From the cell containing the given text, extract its center point as [x, y] coordinate. 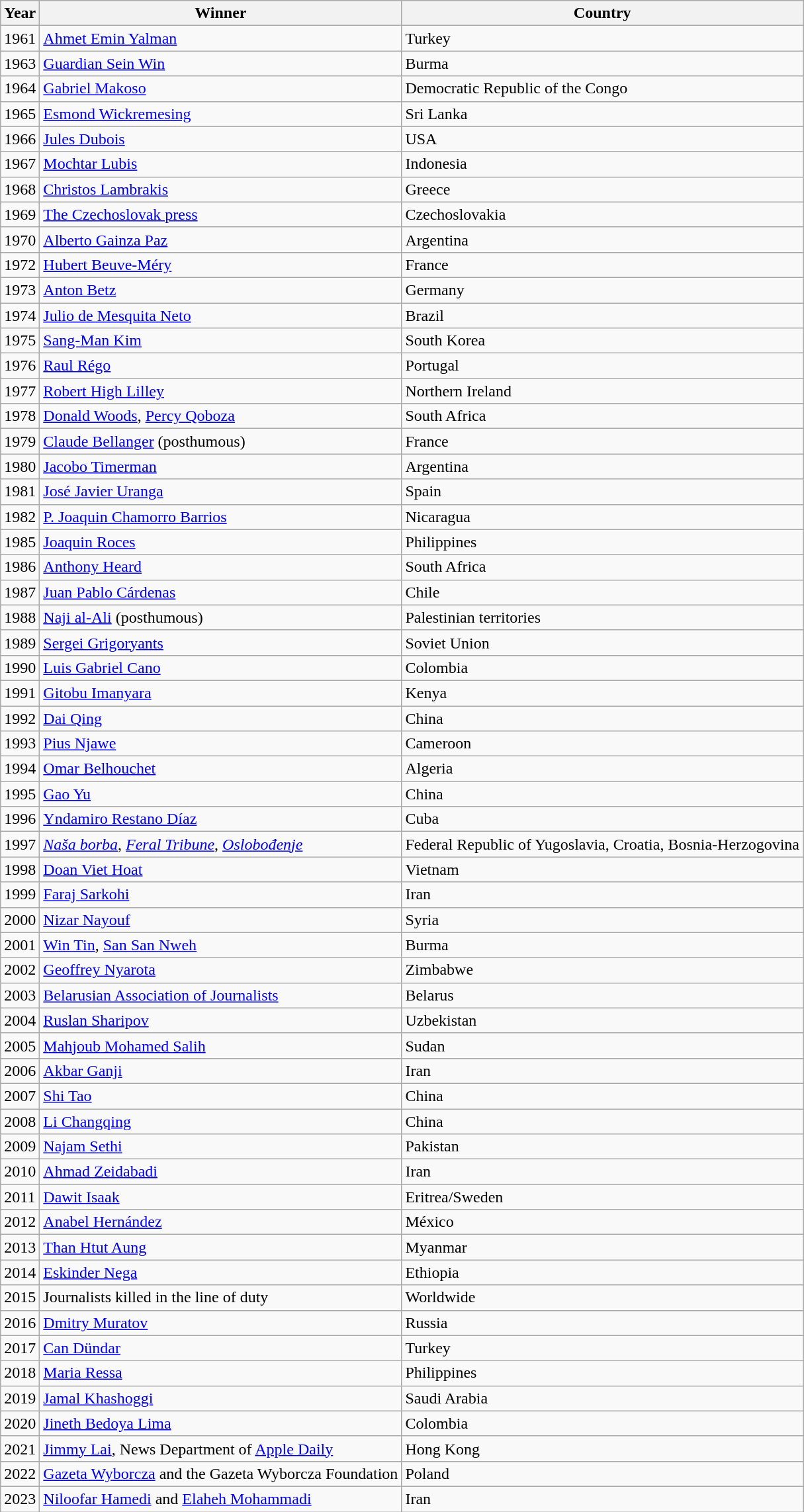
Anton Betz [221, 290]
Cameroon [602, 744]
Win Tin, San San Nweh [221, 945]
1997 [20, 844]
Alberto Gainza Paz [221, 240]
Ahmad Zeidabadi [221, 1172]
Juan Pablo Cárdenas [221, 592]
Worldwide [602, 1298]
1989 [20, 643]
2019 [20, 1398]
USA [602, 139]
2006 [20, 1071]
Gazeta Wyborcza and the Gazeta Wyborcza Foundation [221, 1474]
Greece [602, 189]
1972 [20, 265]
Spain [602, 492]
1987 [20, 592]
1969 [20, 214]
Esmond Wickremesing [221, 114]
1967 [20, 164]
2007 [20, 1096]
The Czechoslovak press [221, 214]
2009 [20, 1147]
Jules Dubois [221, 139]
Joaquin Roces [221, 542]
Raul Régo [221, 366]
Myanmar [602, 1247]
Sergei Grigoryants [221, 643]
Jineth Bedoya Lima [221, 1423]
Yndamiro Restano Díaz [221, 819]
Chile [602, 592]
Jamal Khashoggi [221, 1398]
Akbar Ganji [221, 1071]
P. Joaquin Chamorro Barrios [221, 517]
2003 [20, 995]
Naša borba, Feral Tribune, Oslobođenje [221, 844]
Naji al-Ali (posthumous) [221, 617]
Saudi Arabia [602, 1398]
2015 [20, 1298]
Niloofar Hamedi and Elaheh Mohammadi [221, 1499]
Doan Viet Hoat [221, 869]
Claude Bellanger (posthumous) [221, 441]
2020 [20, 1423]
2008 [20, 1122]
1977 [20, 391]
Geoffrey Nyarota [221, 970]
Pakistan [602, 1147]
Belarus [602, 995]
Year [20, 13]
1991 [20, 693]
1993 [20, 744]
Luis Gabriel Cano [221, 668]
Robert High Lilley [221, 391]
Guardian Sein Win [221, 64]
1994 [20, 769]
2010 [20, 1172]
Anthony Heard [221, 567]
Anabel Hernández [221, 1222]
Gabriel Makoso [221, 89]
Faraj Sarkohi [221, 895]
2013 [20, 1247]
2018 [20, 1373]
Soviet Union [602, 643]
Germany [602, 290]
Christos Lambrakis [221, 189]
Pius Njawe [221, 744]
2004 [20, 1020]
Donald Woods, Percy Qoboza [221, 416]
Brazil [602, 316]
Sri Lanka [602, 114]
Najam Sethi [221, 1147]
1981 [20, 492]
2012 [20, 1222]
Country [602, 13]
Dawit Isaak [221, 1197]
1965 [20, 114]
Vietnam [602, 869]
Federal Republic of Yugoslavia, Croatia, Bosnia-Herzogovina [602, 844]
Julio de Mesquita Neto [221, 316]
Uzbekistan [602, 1020]
1970 [20, 240]
1966 [20, 139]
2001 [20, 945]
1968 [20, 189]
Syria [602, 920]
Omar Belhouchet [221, 769]
Sudan [602, 1045]
Journalists killed in the line of duty [221, 1298]
Hong Kong [602, 1448]
1996 [20, 819]
Than Htut Aung [221, 1247]
1964 [20, 89]
Dmitry Muratov [221, 1323]
Ethiopia [602, 1272]
México [602, 1222]
1999 [20, 895]
Poland [602, 1474]
Gitobu Imanyara [221, 693]
Can Dündar [221, 1348]
1973 [20, 290]
Li Changqing [221, 1122]
1985 [20, 542]
Belarusian Association of Journalists [221, 995]
1976 [20, 366]
1982 [20, 517]
1961 [20, 38]
1992 [20, 718]
2022 [20, 1474]
Jacobo Timerman [221, 467]
Maria Ressa [221, 1373]
1995 [20, 794]
Eskinder Nega [221, 1272]
2023 [20, 1499]
Gao Yu [221, 794]
2000 [20, 920]
South Korea [602, 341]
Portugal [602, 366]
Dai Qing [221, 718]
1963 [20, 64]
Kenya [602, 693]
Shi Tao [221, 1096]
2017 [20, 1348]
1979 [20, 441]
Palestinian territories [602, 617]
Ahmet Emin Yalman [221, 38]
Czechoslovakia [602, 214]
2011 [20, 1197]
Sang-Man Kim [221, 341]
Mahjoub Mohamed Salih [221, 1045]
Russia [602, 1323]
1980 [20, 467]
2005 [20, 1045]
1975 [20, 341]
José Javier Uranga [221, 492]
1974 [20, 316]
Eritrea/Sweden [602, 1197]
1988 [20, 617]
Zimbabwe [602, 970]
2002 [20, 970]
Hubert Beuve-Méry [221, 265]
1990 [20, 668]
2016 [20, 1323]
Indonesia [602, 164]
Northern Ireland [602, 391]
Democratic Republic of the Congo [602, 89]
Algeria [602, 769]
1986 [20, 567]
2021 [20, 1448]
Ruslan Sharipov [221, 1020]
1998 [20, 869]
1978 [20, 416]
Cuba [602, 819]
Nizar Nayouf [221, 920]
Mochtar Lubis [221, 164]
2014 [20, 1272]
Jimmy Lai, News Department of Apple Daily [221, 1448]
Nicaragua [602, 517]
Winner [221, 13]
